Detect which cell encompasses the target text, then output its (X, Y) center coordinate. 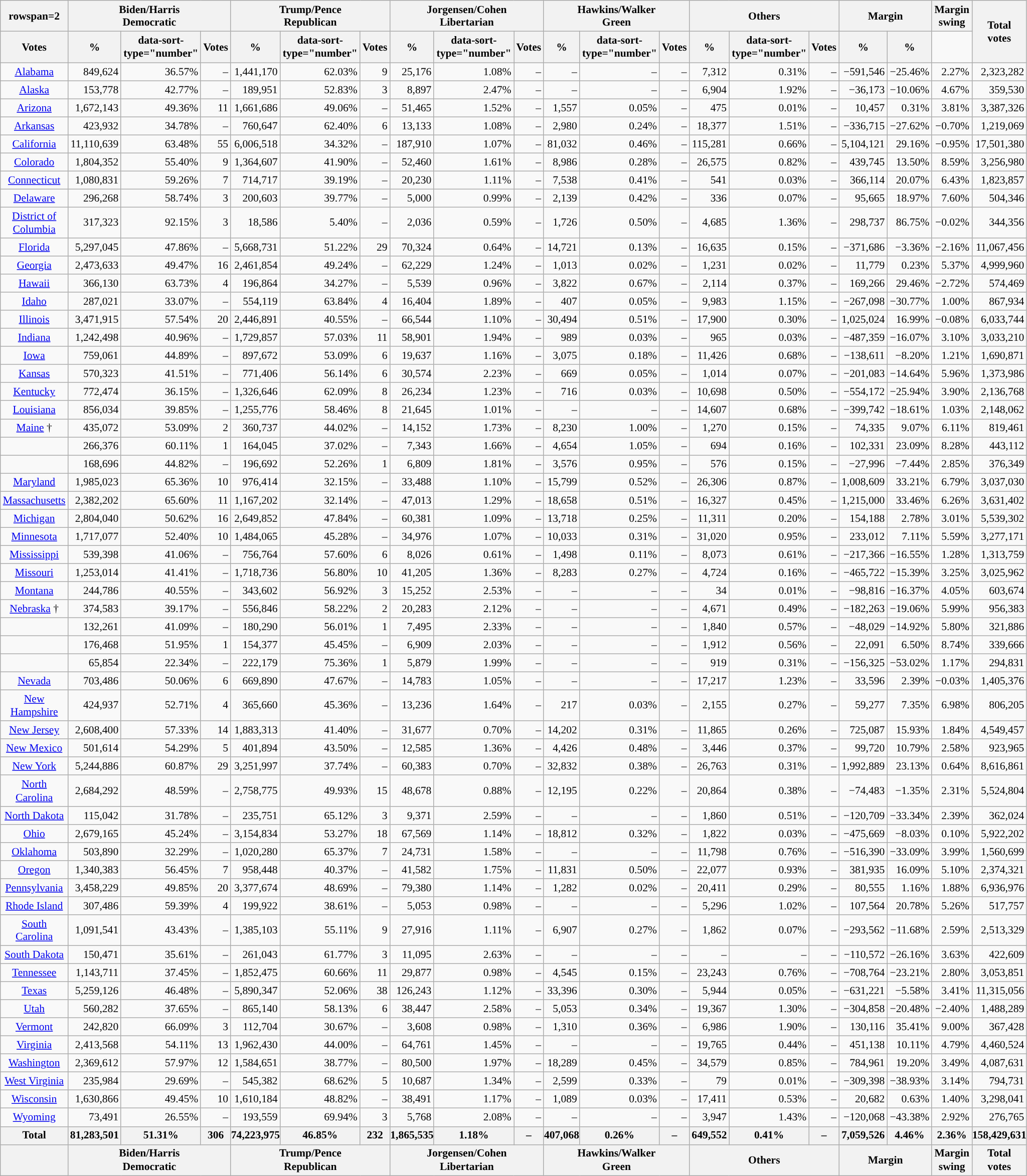
11,779 (863, 265)
79 (710, 1081)
4,549,457 (999, 730)
2,036 (412, 223)
11,110,639 (95, 144)
34,976 (412, 536)
14,721 (562, 247)
556,846 (256, 609)
235,984 (95, 1081)
38.77% (320, 1063)
Pennsylvania (34, 888)
Total (34, 1135)
3.25% (952, 572)
11,426 (710, 356)
California (34, 144)
1.64% (473, 706)
2.23% (473, 374)
1.89% (473, 302)
0.99% (473, 198)
57.33% (160, 730)
−27,996 (863, 464)
40.96% (160, 338)
0.13% (620, 247)
5,539 (412, 284)
15,252 (412, 591)
Texas (34, 991)
1,008,609 (863, 482)
5.80% (952, 627)
45.24% (160, 834)
West Virginia (34, 1081)
180,290 (256, 627)
49.45% (160, 1099)
Louisiana (34, 410)
−399,742 (863, 410)
Indiana (34, 338)
5,879 (412, 663)
13,236 (412, 706)
1.75% (473, 870)
570,323 (95, 374)
6,904 (710, 90)
196,864 (256, 284)
2.36% (952, 1135)
New Hampshire (34, 706)
5.96% (952, 374)
1.03% (952, 410)
0.56% (769, 645)
−25.94% (910, 392)
0.67% (620, 284)
5,922,202 (999, 834)
51.22% (320, 247)
13,718 (562, 518)
4,087,631 (999, 1063)
14,607 (710, 410)
32.29% (160, 852)
−2.72% (952, 284)
4,671 (710, 609)
603,674 (999, 591)
−48,029 (863, 627)
41,205 (412, 572)
80,500 (412, 1063)
6,033,744 (999, 320)
Connecticut (34, 180)
66,544 (412, 320)
5,768 (412, 1117)
451,138 (863, 1045)
10.11% (910, 1045)
10,457 (863, 108)
46.48% (160, 991)
5.59% (952, 536)
0.49% (769, 609)
Vermont (34, 1027)
1,690,871 (999, 356)
60.66% (320, 973)
99,720 (863, 748)
Mississippi (34, 554)
−309,398 (863, 1081)
1,912 (710, 645)
16,327 (710, 500)
18,289 (562, 1063)
56.80% (320, 572)
153,778 (95, 90)
81,283,501 (95, 1135)
65.12% (320, 816)
41.40% (320, 730)
539,398 (95, 554)
714,717 (256, 180)
Utah (34, 1009)
Idaho (34, 302)
40.37% (320, 870)
64,761 (412, 1045)
5,259,126 (95, 991)
0.24% (620, 126)
2,155 (710, 706)
8,897 (412, 90)
53.27% (320, 834)
1,962,430 (256, 1045)
2,114 (710, 284)
366,114 (863, 180)
1.12% (473, 991)
−708,764 (863, 973)
759,061 (95, 356)
3,298,041 (999, 1099)
1.90% (769, 1027)
29.16% (910, 144)
560,282 (95, 1009)
3,608 (412, 1027)
5,296 (710, 906)
1,089 (562, 1099)
0.32% (620, 834)
1,661,686 (256, 108)
Oklahoma (34, 852)
36.15% (160, 392)
756,764 (256, 554)
24,731 (412, 852)
3,947 (710, 1117)
5,668,731 (256, 247)
26,234 (412, 392)
39.17% (160, 609)
5.26% (952, 906)
3.90% (952, 392)
−38.93% (910, 1081)
1,013 (562, 265)
−19.06% (910, 609)
772,474 (95, 392)
11,798 (710, 852)
−23.21% (910, 973)
49.85% (160, 888)
−18.61% (910, 410)
52.83% (320, 90)
49.93% (320, 791)
Massachusetts (34, 500)
2,513,329 (999, 930)
−0.02% (952, 223)
3.10% (952, 338)
47.67% (320, 681)
3,033,210 (999, 338)
−53.02% (910, 663)
261,043 (256, 955)
16.99% (910, 320)
12 (216, 1063)
13.50% (910, 162)
164,045 (256, 446)
8.59% (952, 162)
16,404 (412, 302)
3,458,229 (95, 888)
−43.38% (910, 1117)
1,080,831 (95, 180)
45.45% (320, 645)
2,758,775 (256, 791)
66.09% (160, 1027)
856,034 (95, 410)
126,243 (412, 991)
1,373,986 (999, 374)
8.74% (952, 645)
17,217 (710, 681)
1,253,014 (95, 572)
276,765 (999, 1117)
34.78% (160, 126)
362,024 (999, 816)
13 (216, 1045)
8,073 (710, 554)
81,032 (562, 144)
2,413,568 (95, 1045)
2,369,612 (95, 1063)
41.90% (320, 162)
0.28% (620, 162)
12,585 (412, 748)
306 (216, 1135)
−30.77% (910, 302)
18,586 (256, 223)
359,530 (999, 90)
5,104,121 (863, 144)
321,886 (999, 627)
1,313,759 (999, 554)
1.01% (473, 410)
65.36% (160, 482)
26.55% (160, 1117)
15 (375, 791)
2,374,321 (999, 870)
South Carolina (34, 930)
Kansas (34, 374)
8,283 (562, 572)
North Carolina (34, 791)
−14.92% (910, 627)
115,042 (95, 816)
44.02% (320, 428)
0.85% (769, 1063)
26,575 (710, 162)
7.60% (952, 198)
1,242,498 (95, 338)
Montana (34, 591)
11,095 (412, 955)
0.66% (769, 144)
−10.06% (910, 90)
3,251,997 (256, 766)
1,484,065 (256, 536)
34,579 (710, 1063)
7,343 (412, 446)
38,491 (412, 1099)
298,737 (863, 223)
−15.39% (910, 572)
−2.40% (952, 1009)
Nebraska † (34, 609)
16,635 (710, 247)
2,804,040 (95, 518)
−0.08% (952, 320)
1.81% (473, 464)
20.78% (910, 906)
48,678 (412, 791)
112,704 (256, 1027)
339,666 (999, 645)
703,486 (95, 681)
3,277,171 (999, 536)
43.50% (320, 748)
48.69% (320, 888)
1.30% (769, 1009)
−25.46% (910, 72)
725,087 (863, 730)
1.34% (473, 1081)
435,072 (95, 428)
1,385,103 (256, 930)
2.08% (473, 1117)
33.46% (910, 500)
407 (562, 302)
1.99% (473, 663)
35.41% (910, 1027)
69.94% (320, 1117)
18,658 (562, 500)
14 (216, 730)
45.36% (320, 706)
1.97% (473, 1063)
6.43% (952, 180)
6.98% (952, 706)
43.43% (160, 930)
20,411 (710, 888)
1,231 (710, 265)
2,461,854 (256, 265)
3,377,674 (256, 888)
1,584,651 (256, 1063)
4,460,524 (999, 1045)
12,195 (562, 791)
0.46% (620, 144)
−2.16% (952, 247)
1.28% (952, 554)
10,698 (710, 392)
20.07% (910, 180)
−110,572 (863, 955)
1.09% (473, 518)
46.85% (320, 1135)
0.88% (473, 791)
Kentucky (34, 392)
−138,611 (863, 356)
15,799 (562, 482)
1.84% (952, 730)
760,647 (256, 126)
1.45% (473, 1045)
154,377 (256, 645)
−516,390 (863, 852)
22,077 (710, 870)
576 (710, 464)
2.85% (952, 464)
−201,083 (863, 374)
1.21% (952, 356)
33.07% (160, 302)
6,907 (562, 930)
102,331 (863, 446)
3.63% (952, 955)
20,283 (412, 609)
7,495 (412, 627)
4,426 (562, 748)
5.10% (952, 870)
New York (34, 766)
2.03% (473, 645)
31.78% (160, 816)
41.51% (160, 374)
North Dakota (34, 816)
3,025,962 (999, 572)
7,538 (562, 180)
1,167,202 (256, 500)
366,130 (95, 284)
47.86% (160, 247)
6.11% (952, 428)
38,447 (412, 1009)
1,025,024 (863, 320)
307,486 (95, 906)
336 (710, 198)
31,677 (412, 730)
1,310 (562, 1027)
−0.95% (952, 144)
0.18% (620, 356)
0.36% (620, 1027)
475 (710, 108)
−465,722 (863, 572)
14,152 (412, 428)
41.06% (160, 554)
−217,366 (863, 554)
58.74% (160, 198)
294,831 (999, 663)
33,396 (562, 991)
−267,098 (863, 302)
130,116 (863, 1027)
29.69% (160, 1081)
Missouri (34, 572)
0.87% (769, 482)
1,219,069 (999, 126)
423,932 (95, 126)
976,414 (256, 482)
2.12% (473, 609)
242,820 (95, 1027)
−336,715 (863, 126)
0.11% (620, 554)
1,630,866 (95, 1099)
−5.58% (910, 991)
52.71% (160, 706)
57.97% (160, 1063)
New Jersey (34, 730)
Tennessee (34, 973)
2,473,633 (95, 265)
4,999,960 (999, 265)
Alaska (34, 90)
923,965 (999, 748)
3,037,030 (999, 482)
−7.44% (910, 464)
2.27% (952, 72)
22.34% (160, 663)
4,654 (562, 446)
rowspan=2 (34, 16)
1,405,376 (999, 681)
33.21% (910, 482)
11,831 (562, 870)
Iowa (34, 356)
55.40% (160, 162)
1,672,143 (95, 108)
4.79% (952, 1045)
574,469 (999, 284)
63.48% (160, 144)
3,387,326 (999, 108)
80,555 (863, 888)
49.47% (160, 265)
Ohio (34, 834)
784,961 (863, 1063)
5.99% (952, 609)
18 (375, 834)
−74,483 (863, 791)
1,823,857 (999, 180)
38 (375, 991)
Minnesota (34, 536)
5,890,347 (256, 991)
−554,172 (863, 392)
1,326,646 (256, 392)
0.25% (620, 518)
0.29% (769, 888)
0.34% (620, 1009)
−182,263 (863, 609)
2,382,202 (95, 500)
−16.55% (910, 554)
771,406 (256, 374)
1,992,889 (863, 766)
1,498 (562, 554)
Wyoming (34, 1117)
−631,221 (863, 991)
287,021 (95, 302)
1,852,475 (256, 973)
44.82% (160, 464)
365,660 (256, 706)
1.51% (769, 126)
0.23% (910, 265)
1,729,857 (256, 338)
Illinois (34, 320)
47,013 (412, 500)
New Mexico (34, 748)
Washington (34, 1063)
23.13% (910, 766)
1,441,170 (256, 72)
1.24% (473, 265)
244,786 (95, 591)
1.88% (952, 888)
86.75% (910, 223)
30,494 (562, 320)
20,230 (412, 180)
54.29% (160, 748)
79,380 (412, 888)
0.57% (769, 627)
60,381 (412, 518)
19,637 (412, 356)
26,763 (710, 766)
21,645 (412, 410)
−304,858 (863, 1009)
0.59% (473, 223)
1.29% (473, 500)
1.40% (952, 1099)
29,877 (412, 973)
92.15% (160, 223)
19,765 (710, 1045)
1,862 (710, 930)
11,865 (710, 730)
0.44% (769, 1045)
0.93% (769, 870)
50.62% (160, 518)
2,684,292 (95, 791)
8,986 (562, 162)
541 (710, 180)
48.59% (160, 791)
−487,359 (863, 338)
44.89% (160, 356)
7.35% (910, 706)
Hawaii (34, 284)
Colorado (34, 162)
49.24% (320, 265)
3,446 (710, 748)
23.09% (910, 446)
37.74% (320, 766)
867,934 (999, 302)
6,006,518 (256, 144)
1,340,383 (95, 870)
158,429,631 (999, 1135)
Maine † (34, 428)
1.58% (473, 852)
649,552 (710, 1135)
51.95% (160, 645)
74,223,975 (256, 1135)
11,311 (710, 518)
67,569 (412, 834)
65,854 (95, 663)
2.47% (473, 90)
49.36% (160, 108)
14,783 (412, 681)
517,757 (999, 906)
Arizona (34, 108)
41.41% (160, 572)
1.43% (769, 1117)
317,323 (95, 223)
52.26% (320, 464)
32.14% (320, 500)
39.19% (320, 180)
−33.34% (910, 816)
−1.35% (910, 791)
1,560,699 (999, 852)
176,468 (95, 645)
1,091,541 (95, 930)
56.92% (320, 591)
Rhode Island (34, 906)
58.22% (320, 609)
58.46% (320, 410)
−8.03% (910, 834)
33,596 (863, 681)
1.18% (473, 1135)
10.79% (910, 748)
3.14% (952, 1081)
0.20% (769, 518)
6,986 (710, 1027)
554,119 (256, 302)
189,951 (256, 90)
2.80% (952, 973)
52.06% (320, 991)
6,936,976 (999, 888)
Maryland (34, 482)
44.00% (320, 1045)
716 (562, 392)
−0.70% (952, 126)
−26.16% (910, 955)
107,564 (863, 906)
37.65% (160, 1009)
65.37% (320, 852)
439,745 (863, 162)
669,890 (256, 681)
17,411 (710, 1099)
965 (710, 338)
30.67% (320, 1027)
47.84% (320, 518)
3.01% (952, 518)
58.13% (320, 1009)
33,488 (412, 482)
504,346 (999, 198)
3,075 (562, 356)
South Dakota (34, 955)
4.46% (910, 1135)
−20.48% (910, 1009)
132,261 (95, 627)
1,840 (710, 627)
2.33% (473, 627)
424,937 (95, 706)
6.26% (952, 500)
36.57% (160, 72)
6,909 (412, 645)
7,312 (710, 72)
3.99% (952, 852)
39.85% (160, 410)
5,244,886 (95, 766)
26,306 (710, 482)
20,682 (863, 1099)
11,315,056 (999, 991)
3,053,851 (999, 973)
59.26% (160, 180)
57.60% (320, 554)
−16.07% (910, 338)
30,574 (412, 374)
2.31% (952, 791)
−120,068 (863, 1117)
District of Columbia (34, 223)
8.28% (952, 446)
74,335 (863, 428)
20,864 (710, 791)
10,033 (562, 536)
0.52% (620, 482)
32,832 (562, 766)
3,471,915 (95, 320)
60.11% (160, 446)
401,894 (256, 748)
68.62% (320, 1081)
62.09% (320, 392)
59,277 (863, 706)
344,356 (999, 223)
989 (562, 338)
62.40% (320, 126)
4,685 (710, 223)
Virginia (34, 1045)
10,687 (412, 1081)
3,256,980 (999, 162)
2.78% (910, 518)
1,282 (562, 888)
19.20% (910, 1063)
1,215,000 (863, 500)
0.33% (620, 1081)
266,376 (95, 446)
1.73% (473, 428)
−3.36% (910, 247)
919 (710, 663)
3,154,834 (256, 834)
1.02% (769, 906)
2.63% (473, 955)
Florida (34, 247)
376,349 (999, 464)
60,383 (412, 766)
−14.64% (910, 374)
5,539,302 (999, 518)
Nevada (34, 681)
41,582 (412, 870)
4,545 (562, 973)
37.45% (160, 973)
3,822 (562, 284)
503,890 (95, 852)
8,026 (412, 554)
−475,669 (863, 834)
37.02% (320, 446)
Michigan (34, 518)
1,804,352 (95, 162)
217 (562, 706)
75.36% (320, 663)
11,067,456 (999, 247)
22,091 (863, 645)
2,139 (562, 198)
1.61% (473, 162)
9.00% (952, 1027)
1,364,607 (256, 162)
897,672 (256, 356)
3,576 (562, 464)
3.81% (952, 108)
3.41% (952, 991)
34.32% (320, 144)
168,696 (95, 464)
2.92% (952, 1117)
56.45% (160, 870)
5.37% (952, 265)
65.60% (160, 500)
56.01% (320, 627)
235,751 (256, 816)
−120,709 (863, 816)
367,428 (999, 1027)
1,020,280 (256, 852)
15.93% (910, 730)
4.05% (952, 591)
1,270 (710, 428)
42.77% (160, 90)
381,935 (863, 870)
694 (710, 446)
1.15% (769, 302)
−371,686 (863, 247)
6,809 (412, 464)
56.14% (320, 374)
63.84% (320, 302)
−11.68% (910, 930)
31,020 (710, 536)
199,922 (256, 906)
819,461 (999, 428)
115,281 (710, 144)
5,944 (710, 991)
Alabama (34, 72)
154,188 (863, 518)
9,983 (710, 302)
233,012 (863, 536)
13,133 (412, 126)
1,883,313 (256, 730)
0.96% (473, 284)
−293,562 (863, 930)
Oregon (34, 870)
17,900 (710, 320)
38.61% (320, 906)
374,583 (95, 609)
2,608,400 (95, 730)
2,323,282 (999, 72)
9.07% (910, 428)
25,176 (412, 72)
7.11% (910, 536)
55.11% (320, 930)
0.48% (620, 748)
1,860 (710, 816)
1.66% (473, 446)
63.73% (160, 284)
1,610,184 (256, 1099)
73,491 (95, 1117)
34 (710, 591)
54.11% (160, 1045)
62.03% (320, 72)
32.15% (320, 482)
6.50% (910, 645)
27,916 (412, 930)
50.06% (160, 681)
545,382 (256, 1081)
−16.37% (910, 591)
1.92% (769, 90)
6.79% (952, 482)
7,059,526 (863, 1135)
Georgia (34, 265)
4.67% (952, 90)
187,910 (412, 144)
23,243 (710, 973)
849,624 (95, 72)
52,460 (412, 162)
16.09% (910, 870)
5,000 (412, 198)
1.94% (473, 338)
19,367 (710, 1009)
−8.20% (910, 356)
1,488,289 (999, 1009)
5,524,804 (999, 791)
57.54% (160, 320)
34.27% (320, 284)
2,136,768 (999, 392)
62,229 (412, 265)
422,609 (999, 955)
1.52% (473, 108)
18.97% (910, 198)
4,724 (710, 572)
−27.62% (910, 126)
51,465 (412, 108)
958,448 (256, 870)
−33.09% (910, 852)
52.40% (160, 536)
45.28% (320, 536)
806,205 (999, 706)
18,812 (562, 834)
0.53% (769, 1099)
1,255,776 (256, 410)
8,616,861 (999, 766)
35.61% (160, 955)
51.31% (160, 1135)
8,230 (562, 428)
39.77% (320, 198)
58,901 (412, 338)
14,202 (562, 730)
55 (216, 144)
1,557 (562, 108)
443,112 (999, 446)
2.53% (473, 591)
1,985,023 (95, 482)
2,446,891 (256, 320)
17,501,380 (999, 144)
−591,546 (863, 72)
956,383 (999, 609)
865,140 (256, 1009)
59.39% (160, 906)
193,559 (256, 1117)
18,377 (710, 126)
0.63% (910, 1099)
343,602 (256, 591)
794,731 (999, 1081)
29.46% (910, 284)
41.09% (160, 627)
1,726 (562, 223)
61.77% (320, 955)
Wisconsin (34, 1099)
0.22% (620, 791)
−156,325 (863, 663)
2,649,852 (256, 518)
0.10% (952, 834)
1,865,535 (412, 1135)
1,822 (710, 834)
360,737 (256, 428)
3.49% (952, 1063)
Delaware (34, 198)
5.40% (320, 223)
196,692 (256, 464)
501,614 (95, 748)
Arkansas (34, 126)
−98,816 (863, 591)
0.82% (769, 162)
3,631,402 (999, 500)
2,980 (562, 126)
48.82% (320, 1099)
232 (375, 1135)
222,179 (256, 663)
9,371 (412, 816)
1,717,077 (95, 536)
150,471 (95, 955)
95,665 (863, 198)
2,148,062 (999, 410)
1,014 (710, 374)
57.03% (320, 338)
70,324 (412, 247)
407,068 (562, 1135)
49.06% (320, 108)
2,679,165 (95, 834)
5,297,045 (95, 247)
−0.03% (952, 681)
2,599 (562, 1081)
169,266 (863, 284)
296,268 (95, 198)
200,603 (256, 198)
669 (562, 374)
−36,173 (863, 90)
1,143,711 (95, 973)
1,718,736 (256, 572)
0.42% (620, 198)
60.87% (160, 766)
